Pinpoint the cell where the given text exists, returning its [X, Y] midpoint coordinate. 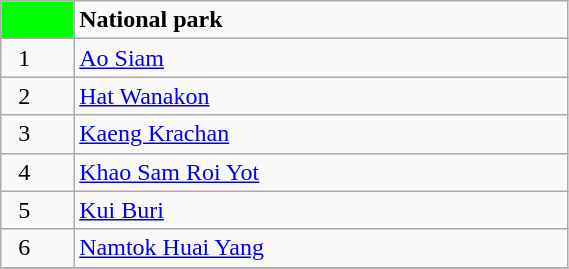
Kui Buri [321, 210]
3 [38, 134]
National park [321, 20]
Khao Sam Roi Yot [321, 172]
1 [38, 58]
6 [38, 248]
Ao Siam [321, 58]
Kaeng Krachan [321, 134]
5 [38, 210]
2 [38, 96]
4 [38, 172]
Namtok Huai Yang [321, 248]
Hat Wanakon [321, 96]
